Output the [X, Y] coordinate of the center of the cell containing the given text.  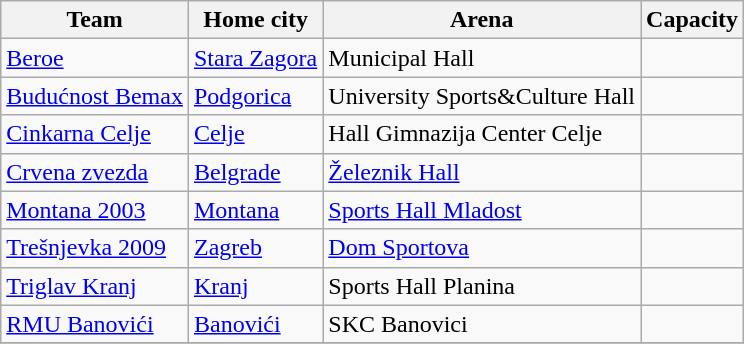
RMU Banovići [95, 324]
Celje [255, 134]
Sports Hall Mladost [482, 210]
Stara Zagora [255, 58]
Hall Gimnazija Center Celje [482, 134]
Triglav Kranj [95, 286]
Trešnjevka 2009 [95, 248]
Dom Sportova [482, 248]
Capacity [692, 20]
Zagreb [255, 248]
Podgorica [255, 96]
Budućnost Bemax [95, 96]
University Sports&Culture Hall [482, 96]
Home city [255, 20]
Montana [255, 210]
Kranj [255, 286]
Sports Hall Planina [482, 286]
Team [95, 20]
SKC Banovici [482, 324]
Crvena zvezda [95, 172]
Banovići [255, 324]
Železnik Hall [482, 172]
Beroe [95, 58]
Montana 2003 [95, 210]
Arena [482, 20]
Municipal Hall [482, 58]
Cinkarna Celje [95, 134]
Belgrade [255, 172]
